Search for the cell housing the specified text and yield its [x, y] center coordinate. 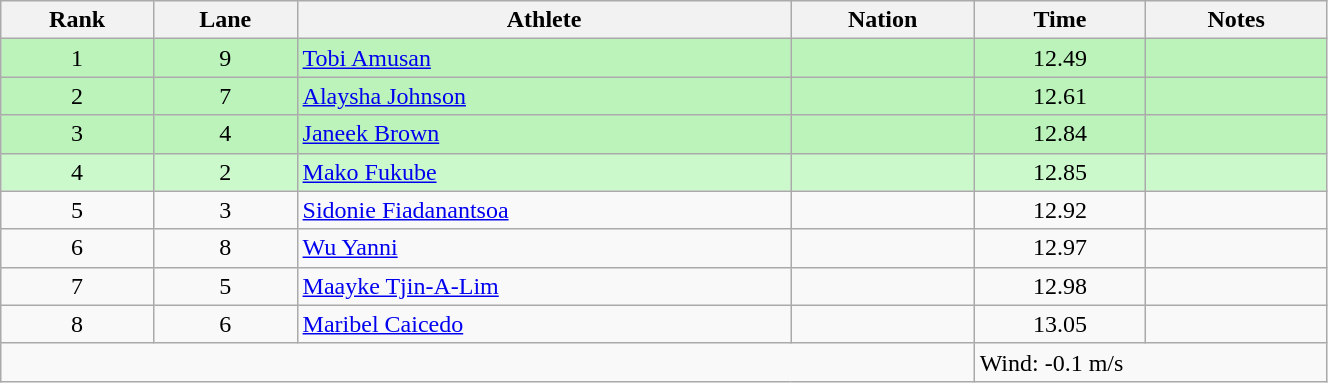
1 [78, 58]
Sidonie Fiadanantsoa [544, 210]
12.85 [1060, 172]
12.84 [1060, 134]
Rank [78, 20]
12.49 [1060, 58]
Maribel Caicedo [544, 324]
13.05 [1060, 324]
Tobi Amusan [544, 58]
Lane [225, 20]
Janeek Brown [544, 134]
Athlete [544, 20]
Notes [1236, 20]
Mako Fukube [544, 172]
Wind: -0.1 m/s [1150, 362]
12.98 [1060, 286]
12.92 [1060, 210]
Wu Yanni [544, 248]
9 [225, 58]
12.97 [1060, 248]
Alaysha Johnson [544, 96]
12.61 [1060, 96]
Nation [882, 20]
Time [1060, 20]
Maayke Tjin-A-Lim [544, 286]
